For the text-containing cell, return its midpoint in [x, y] coordinate format. 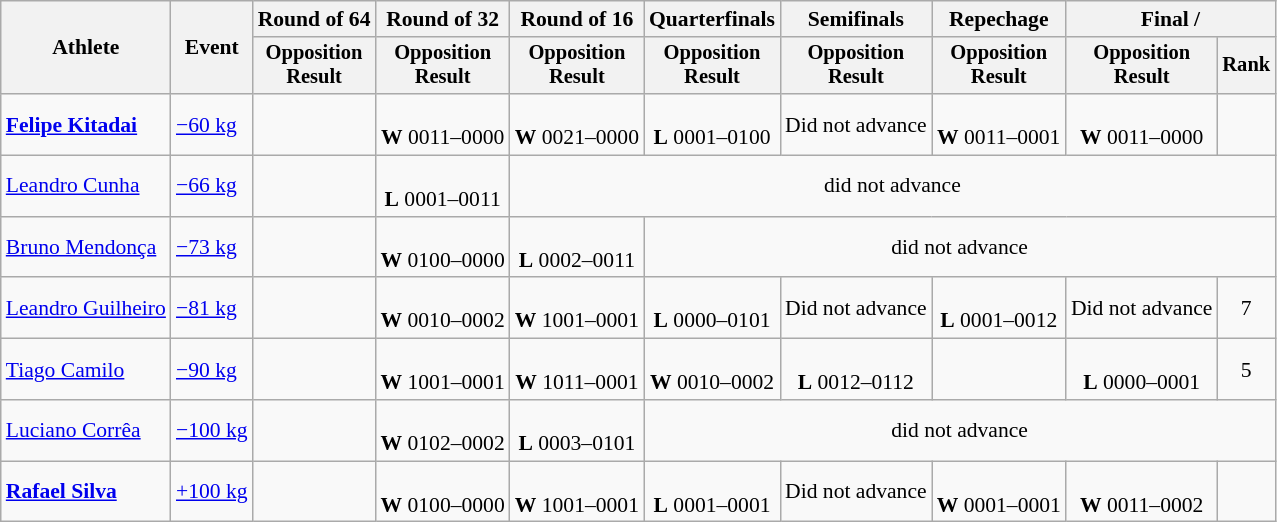
W 0102–0002 [442, 430]
7 [1246, 308]
Tiago Camilo [86, 370]
−73 kg [212, 248]
−81 kg [212, 308]
Round of 32 [442, 19]
Luciano Corrêa [86, 430]
−100 kg [212, 430]
−60 kg [212, 124]
W 0011–0002 [1142, 492]
L 0002–0011 [577, 248]
Felipe Kitadai [86, 124]
L 0003–0101 [577, 430]
Rank [1246, 66]
Final / [1170, 19]
+100 kg [212, 492]
Round of 16 [577, 19]
L 0000–0101 [712, 308]
L 0000–0001 [1142, 370]
W 0001–0001 [999, 492]
Event [212, 48]
Leandro Cunha [86, 186]
Repechage [999, 19]
Round of 64 [314, 19]
5 [1246, 370]
L 0012–0112 [856, 370]
W 0011–0001 [999, 124]
W 0021–0000 [577, 124]
Leandro Guilheiro [86, 308]
−90 kg [212, 370]
W 1011–0001 [577, 370]
L 0001–0012 [999, 308]
L 0001–0011 [442, 186]
Semifinals [856, 19]
−66 kg [212, 186]
Rafael Silva [86, 492]
Quarterfinals [712, 19]
Athlete [86, 48]
L 0001–0001 [712, 492]
L 0001–0100 [712, 124]
Bruno Mendonça [86, 248]
